Locate the cell with the specified text and output its (X, Y) center coordinate. 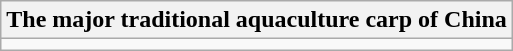
The major traditional aquaculture carp of China (257, 20)
